From the cell containing the given text, extract its center point as (x, y) coordinate. 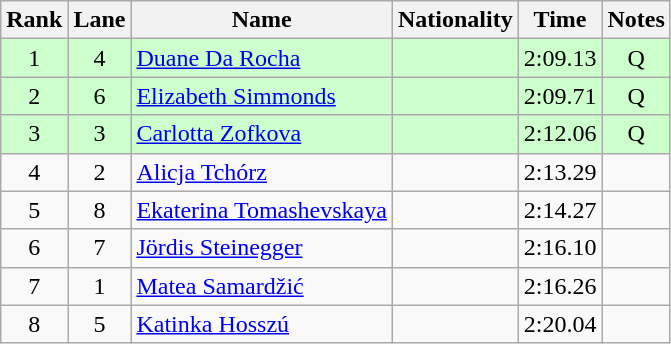
2:12.06 (560, 134)
2:16.10 (560, 248)
Duane Da Rocha (262, 58)
Alicja Tchórz (262, 172)
Katinka Hosszú (262, 324)
Elizabeth Simmonds (262, 96)
Jördis Steinegger (262, 248)
2:14.27 (560, 210)
Lane (100, 20)
Carlotta Zofkova (262, 134)
Name (262, 20)
Notes (636, 20)
Ekaterina Tomashevskaya (262, 210)
Matea Samardžić (262, 286)
Time (560, 20)
2:13.29 (560, 172)
Rank (34, 20)
2:16.26 (560, 286)
2:09.13 (560, 58)
2:20.04 (560, 324)
Nationality (455, 20)
2:09.71 (560, 96)
